Scan for the cell matching the given text and deliver its (X, Y) coordinate at center. 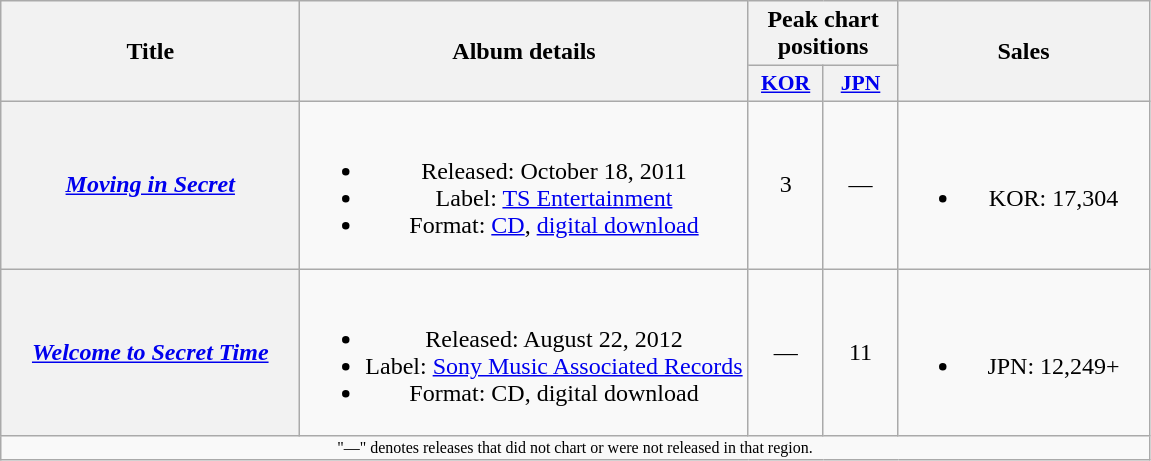
Title (150, 52)
JPN: 12,249+ (1024, 352)
"—" denotes releases that did not chart or were not released in that region. (575, 448)
Released: October 18, 2011 Label: TS EntertainmentFormat: CD, digital download (524, 184)
Moving in Secret (150, 184)
11 (860, 352)
JPN (860, 84)
KOR (786, 84)
Sales (1024, 52)
Album details (524, 52)
Released: August 22, 2012 Label: Sony Music Associated RecordsFormat: CD, digital download (524, 352)
Welcome to Secret Time (150, 352)
Peak chart positions (823, 34)
KOR: 17,304 (1024, 184)
3 (786, 184)
